Pinpoint the cell where the given text exists, returning its (x, y) midpoint coordinate. 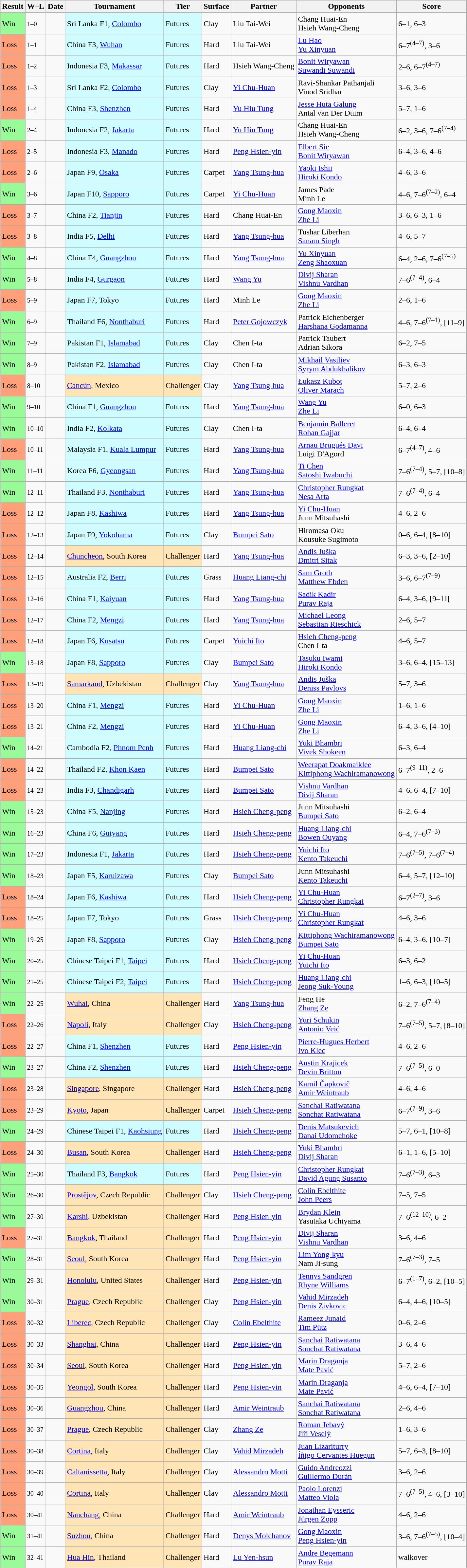
22–26 (35, 1025)
Yi Chu-Huan Yuichi Ito (346, 961)
Yi Chu-Huan Junn Mitsuhashi (346, 513)
27–31 (35, 1238)
3–6, 3–6 (432, 87)
2–6, 1–6 (432, 301)
26–30 (35, 1195)
Ravi-Shankar Pathanjali Vinod Sridhar (346, 87)
Japan F8, Kashiwa (115, 513)
6–3, 6–2 (432, 961)
Yu Xinyuan Zeng Shaoxuan (346, 257)
Colin Ebelthite (264, 1323)
China F2, Tianjin (115, 215)
Guido Andreozzi Guillermo Durán (346, 1472)
Patrick Eichenberger Harshana Godamanna (346, 322)
9–10 (35, 407)
12–14 (35, 556)
30–35 (35, 1387)
7–6(7–3), 6–3 (432, 1173)
Indonesia F3, Makassar (115, 66)
30–41 (35, 1515)
China F1, Mengzi (115, 705)
6–4, 6–4 (432, 428)
Kamil Čapkovič Amir Weintraub (346, 1088)
23–28 (35, 1088)
China F5, Nanjing (115, 811)
21–25 (35, 982)
6–7(4–7), 4–6 (432, 449)
Yeongol, South Korea (115, 1387)
Opponents (346, 7)
7–6(7–5), 6–0 (432, 1067)
Date (56, 7)
27–30 (35, 1216)
6–4, 3–6, [9–11[ (432, 599)
6–2, 3–6, 7–6(7–4) (432, 130)
Surface (217, 7)
3–7 (35, 215)
Liberec, Czech Republic (115, 1323)
India F5, Delhi (115, 236)
16–23 (35, 833)
Cambodia F2, Phnom Penh (115, 748)
Indonesia F1, Jakarta (115, 854)
Napoli, Italy (115, 1025)
Rameez Junaid Tim Pütz (346, 1323)
Japan F6, Kashiwa (115, 896)
30–32 (35, 1323)
30–38 (35, 1450)
6–1, 1–6, [5–10] (432, 1153)
Guangzhou, China (115, 1408)
Kittiphong Wachiramanowong Bumpei Sato (346, 939)
Ti Chen Satoshi Iwabuchi (346, 471)
6–2, 7–6(7–4) (432, 1003)
Huang Liang-chi Jeong Suk-Young (346, 982)
12–16 (35, 599)
Lim Yong-kyu Nam Ji-sung (346, 1259)
Denis Matsukevich Danai Udomchoke (346, 1131)
6–9 (35, 322)
Tournament (115, 7)
Sadik Kadir Purav Raja (346, 599)
Korea F6, Gyeongsan (115, 471)
1–6, 1–6 (432, 705)
Minh Le (264, 301)
Yuri Schukin Antonio Veić (346, 1025)
Christopher Rungkat Nesa Arta (346, 492)
13–20 (35, 705)
Score (432, 7)
Pakistan F2, Islamabad (115, 364)
5–8 (35, 279)
Thailand F3, Nonthaburi (115, 492)
China F1, Kaiyuan (115, 599)
3–6, 2–6 (432, 1472)
Peter Gojowczyk (264, 322)
Bonit Wiryawan Suwandi Suwandi (346, 66)
Cancún, Mexico (115, 386)
17–23 (35, 854)
Thailand F3, Bangkok (115, 1173)
6–4, 3–6, 4–6 (432, 151)
12–18 (35, 641)
Chinese Taipei F1, Taipei (115, 961)
30–39 (35, 1472)
12–12 (35, 513)
Huang Liang-chi Bowen Ouyang (346, 833)
Tasuku Iwami Hiroki Kondo (346, 663)
Yuki Bhambri Vivek Shokeen (346, 748)
6–3, 3–6, [2–10] (432, 556)
Vishnu Vardhan Divij Sharan (346, 790)
Yuki Bhambri Divij Sharan (346, 1153)
Thailand F6, Nonthaburi (115, 322)
12–17 (35, 620)
Weerapat Doakmaiklee Kittiphong Wachiramanowong (346, 769)
7–9 (35, 343)
7–6(7–3), 7–5 (432, 1259)
5–9 (35, 301)
China F3, Shenzhen (115, 109)
3–8 (35, 236)
2–6, 6–7(4–7) (432, 66)
18–24 (35, 896)
Vahid Mirzadeh (264, 1450)
Andis Juška Deniss Pavlovs (346, 684)
28–31 (35, 1259)
Colin Ebelthite John Peers (346, 1195)
Nanchang, China (115, 1515)
Patrick Taubert Adrian Sikora (346, 343)
6–4, 4–6, [10–5] (432, 1302)
1–2 (35, 66)
4–6, 7–6(7–2), 6–4 (432, 194)
Honolulu, United States (115, 1280)
18–23 (35, 876)
Chang Huai-En (264, 215)
Japan F10, Sapporo (115, 194)
22–25 (35, 1003)
6–3, 6–4 (432, 748)
6–4, 5–7, [12–10] (432, 876)
20–25 (35, 961)
1–6, 3–6 (432, 1430)
Tennys Sandgren Rhyne Williams (346, 1280)
Japan F6, Kusatsu (115, 641)
India F4, Gurgaon (115, 279)
Mikhail Vasiliev Syrym Abdukhalikov (346, 364)
5–7, 6–3, [8–10] (432, 1450)
Junn Mitsuhashi Kento Takeuchi (346, 876)
Partner (264, 7)
3–6, 7–6(7–5), [10–4] (432, 1536)
1–1 (35, 45)
Thailand F2, Khon Kaen (115, 769)
Junn Mitsuhashi Bumpei Sato (346, 811)
Andis Juška Dmitri Sitak (346, 556)
23–27 (35, 1067)
Sri Lanka F1, Colombo (115, 24)
Malaysia F1, Kuala Lumpur (115, 449)
6–7(4–7), 3–6 (432, 45)
Jesse Huta Galung Antal van Der Duim (346, 109)
Denys Molchanov (264, 1536)
22–27 (35, 1046)
30–31 (35, 1302)
5–7, 1–6 (432, 109)
0–6, 2–6 (432, 1323)
5–7, 3–6 (432, 684)
25–30 (35, 1173)
1–6, 6–3, [10–5] (432, 982)
Austin Krajicek Devin Britton (346, 1067)
6–7(7–9), 3–6 (432, 1110)
Caltanissetta, Italy (115, 1472)
3–6 (35, 194)
7–6(12–10), 6–2 (432, 1216)
6–4, 3–6, [4–10] (432, 726)
Result (13, 7)
Shanghai, China (115, 1344)
6–3, 6–3 (432, 364)
6–4, 3–6, [10–7] (432, 939)
12–15 (35, 577)
6–4, 2–6, 7–6(7–5) (432, 257)
Chinese Taipei F2, Taipei (115, 982)
Andre Begemann Purav Raja (346, 1557)
Elbert Sie Bonit Wiryawan (346, 151)
Christopher Rungkat David Agung Susanto (346, 1173)
Arnau Brugués Davi Luigi D'Agord (346, 449)
14–23 (35, 790)
Singapore, Singapore (115, 1088)
Gong Maoxin Peng Hsien-yin (346, 1536)
15–23 (35, 811)
8–9 (35, 364)
7–6(7–5), 7–6(7–4) (432, 854)
China F3, Wuhan (115, 45)
Feng He Zhang Ze (346, 1003)
7–6(7–4), 5–7, [10–8] (432, 471)
6–1, 6–3 (432, 24)
Paolo Lorenzi Matteo Viola (346, 1493)
14–22 (35, 769)
Tier (183, 7)
Suzhou, China (115, 1536)
1–3 (35, 87)
2–5 (35, 151)
32–41 (35, 1557)
5–7, 6–1, [10–8] (432, 1131)
3–6, 6–4, [15–13] (432, 663)
Indonesia F3, Manado (115, 151)
Jonathan Eysseric Jürgen Zopp (346, 1515)
3–6, 6–7(7–9) (432, 577)
Prostějov, Czech Republic (115, 1195)
0–6, 6–4, [8–10] (432, 534)
Vahid Mirzadeh Denis Zivkovic (346, 1302)
2–4 (35, 130)
7–6(7–5), 5–7, [8–10] (432, 1025)
13–19 (35, 684)
29–31 (35, 1280)
walkover (432, 1557)
4–8 (35, 257)
India F3, Chandigarh (115, 790)
7–5, 7–5 (432, 1195)
12–13 (35, 534)
Pakistan F1, Islamabad (115, 343)
31–41 (35, 1536)
Japan F9, Osaka (115, 172)
Japan F5, Karuizawa (115, 876)
30–33 (35, 1344)
10–11 (35, 449)
10–10 (35, 428)
Sam Groth Matthew Ebden (346, 577)
W–L (35, 7)
Lu Hao Yu Xinyuan (346, 45)
30–37 (35, 1430)
2–6, 5–7 (432, 620)
Łukasz Kubot Oliver Marach (346, 386)
6–2, 7–5 (432, 343)
2–6 (35, 172)
11–11 (35, 471)
2–6, 4–6 (432, 1408)
14–21 (35, 748)
Busan, South Korea (115, 1153)
Yuichi Ito (264, 641)
Benjamin Balleret Rohan Gajjar (346, 428)
Bangkok, Thailand (115, 1238)
8–10 (35, 386)
Sri Lanka F2, Colombo (115, 87)
India F2, Kolkata (115, 428)
Zhang Ze (264, 1430)
4–6, 7–6(7–1), [11–9] (432, 322)
4–6, 4–6 (432, 1088)
Yuichi Ito Kento Takeuchi (346, 854)
Wang Yu Zhe Li (346, 407)
Pierre-Hugues Herbert Ivo Klec (346, 1046)
12–11 (35, 492)
China F4, Guangzhou (115, 257)
1–0 (35, 24)
Yaoki Ishii Hiroki Kondo (346, 172)
24–29 (35, 1131)
Roman Jebavý Jiří Veselý (346, 1430)
Hua Hin, Thailand (115, 1557)
18–25 (35, 918)
6–2, 6–4 (432, 811)
Hiromasa Oku Kousuke Sugimoto (346, 534)
Tushar Liberhan Sanam Singh (346, 236)
James Pade Minh Le (346, 194)
13–21 (35, 726)
3–6, 6–3, 1–6 (432, 215)
30–40 (35, 1493)
13–18 (35, 663)
6–0, 6–3 (432, 407)
Michael Leong Sebastian Rieschick (346, 620)
30–34 (35, 1365)
Samarkand, Uzbekistan (115, 684)
Chuncheon, South Korea (115, 556)
Lu Yen-hsun (264, 1557)
6–7(1–7), 6–2, [10–5] (432, 1280)
1–4 (35, 109)
Wang Yu (264, 279)
Australia F2, Berri (115, 577)
24–30 (35, 1153)
Chinese Taipei F1, Kaohsiung (115, 1131)
6–7(2–7), 3–6 (432, 896)
Hsieh Cheng-peng Chen I-ta (346, 641)
Indonesia F2, Jakarta (115, 130)
6–4, 7–6(7–3) (432, 833)
Karshi, Uzbekistan (115, 1216)
Japan F9, Yokohama (115, 534)
Kyoto, Japan (115, 1110)
China F1, Guangzhou (115, 407)
23–29 (35, 1110)
19–25 (35, 939)
Wuhai, China (115, 1003)
7–6(7–5), 4–6, [3–10] (432, 1493)
China F2, Shenzhen (115, 1067)
6–7(9–11), 2–6 (432, 769)
30–36 (35, 1408)
Juan Lizariturry Íñigo Cervantes Huegun (346, 1450)
Brydan Klein Yasutaka Uchiyama (346, 1216)
China F1, Shenzhen (115, 1046)
China F6, Guiyang (115, 833)
Hsieh Wang-Cheng (264, 66)
